Find where the given text appears and provide that cell's center as (X, Y) coordinate. 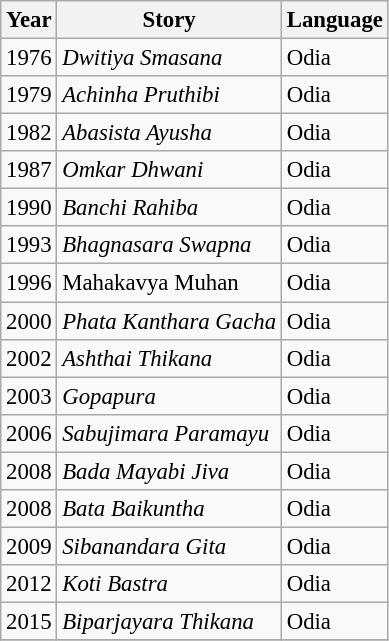
Banchi Rahiba (169, 208)
1979 (29, 95)
Abasista Ayusha (169, 133)
Year (29, 20)
Sibanandara Gita (169, 546)
Bada Mayabi Jiva (169, 471)
Mahakavya Muhan (169, 283)
Achinha Pruthibi (169, 95)
Story (169, 20)
Koti Bastra (169, 584)
Ashthai Thikana (169, 358)
Bata Baikuntha (169, 509)
Omkar Dhwani (169, 170)
1976 (29, 58)
Phata Kanthara Gacha (169, 321)
2012 (29, 584)
1996 (29, 283)
Dwitiya Smasana (169, 58)
1990 (29, 208)
2015 (29, 621)
Biparjayara Thikana (169, 621)
Language (334, 20)
2002 (29, 358)
Sabujimara Paramayu (169, 433)
1982 (29, 133)
1987 (29, 170)
1993 (29, 245)
2006 (29, 433)
2000 (29, 321)
2003 (29, 396)
Bhagnasara Swapna (169, 245)
Gopapura (169, 396)
2009 (29, 546)
